Capture the cell that displays the provided text and extract its (x, y) central coordinate. 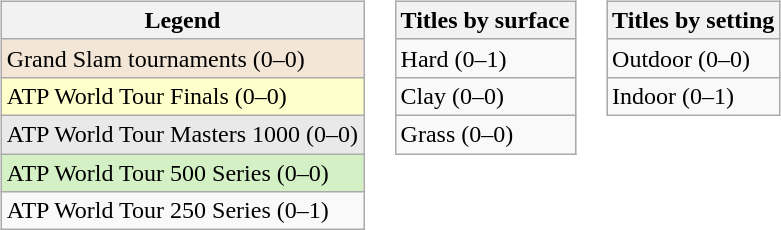
Indoor (0–1) (694, 96)
Titles by surface (485, 20)
Clay (0–0) (485, 96)
Titles by setting (694, 20)
ATP World Tour Masters 1000 (0–0) (182, 134)
Grand Slam tournaments (0–0) (182, 58)
Outdoor (0–0) (694, 58)
Hard (0–1) (485, 58)
Legend (182, 20)
ATP World Tour Finals (0–0) (182, 96)
ATP World Tour 500 Series (0–0) (182, 173)
Grass (0–0) (485, 134)
ATP World Tour 250 Series (0–1) (182, 211)
